From the cell containing the given text, extract its center point as [x, y] coordinate. 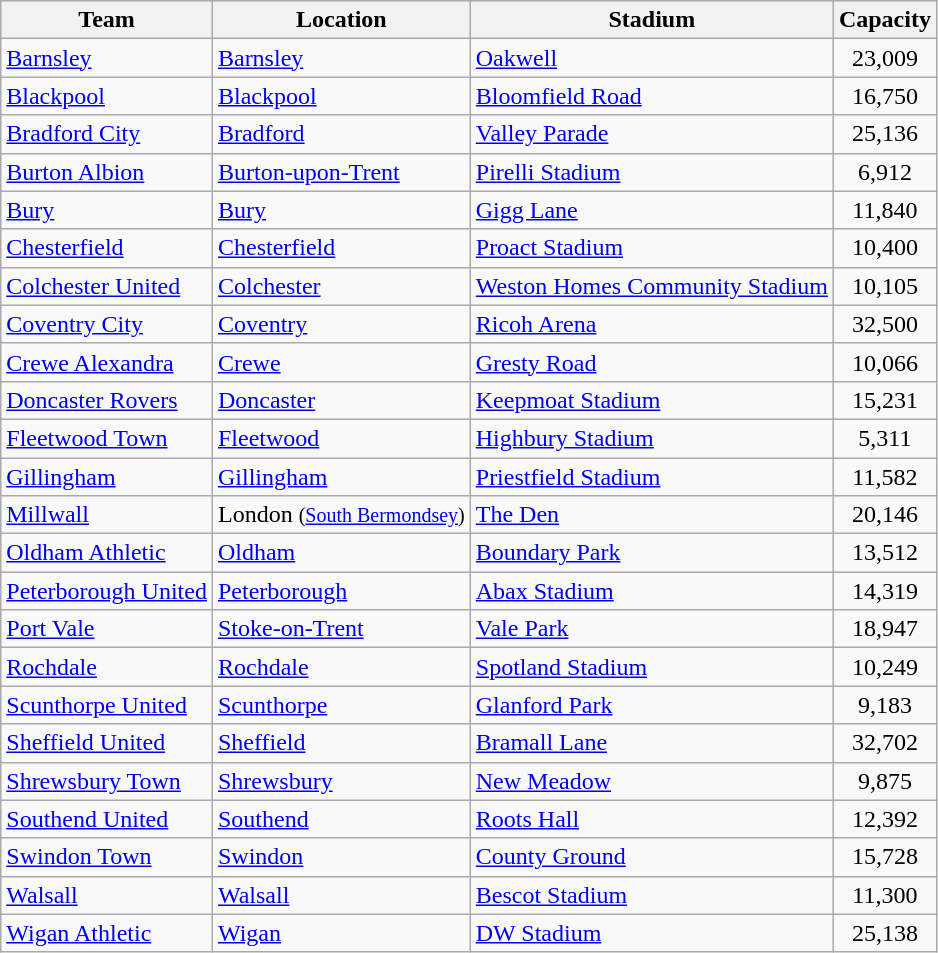
10,066 [884, 362]
Bloomfield Road [652, 96]
Abax Stadium [652, 591]
9,183 [884, 705]
Crewe Alexandra [107, 362]
12,392 [884, 819]
14,319 [884, 591]
Burton-upon-Trent [341, 172]
10,249 [884, 667]
Gigg Lane [652, 210]
Coventry [341, 324]
Doncaster [341, 400]
15,728 [884, 857]
Bramall Lane [652, 743]
25,138 [884, 933]
32,702 [884, 743]
Stoke-on-Trent [341, 629]
18,947 [884, 629]
DW Stadium [652, 933]
Wigan Athletic [107, 933]
13,512 [884, 553]
Keepmoat Stadium [652, 400]
Fleetwood Town [107, 438]
Colchester United [107, 286]
Bradford City [107, 134]
Glanford Park [652, 705]
20,146 [884, 515]
Boundary Park [652, 553]
Crewe [341, 362]
Location [341, 20]
Southend [341, 819]
11,582 [884, 477]
New Meadow [652, 781]
Capacity [884, 20]
Oldham [341, 553]
15,231 [884, 400]
Roots Hall [652, 819]
10,400 [884, 248]
Weston Homes Community Stadium [652, 286]
Proact Stadium [652, 248]
Highbury Stadium [652, 438]
16,750 [884, 96]
11,840 [884, 210]
Doncaster Rovers [107, 400]
Shrewsbury Town [107, 781]
Oldham Athletic [107, 553]
10,105 [884, 286]
Scunthorpe [341, 705]
Bradford [341, 134]
Millwall [107, 515]
Shrewsbury [341, 781]
Priestfield Stadium [652, 477]
Sheffield [341, 743]
6,912 [884, 172]
23,009 [884, 58]
Peterborough United [107, 591]
Colchester [341, 286]
Team [107, 20]
Burton Albion [107, 172]
Ricoh Arena [652, 324]
Oakwell [652, 58]
5,311 [884, 438]
London (South Bermondsey) [341, 515]
Swindon [341, 857]
25,136 [884, 134]
Pirelli Stadium [652, 172]
Spotland Stadium [652, 667]
Southend United [107, 819]
Vale Park [652, 629]
Swindon Town [107, 857]
Bescot Stadium [652, 895]
Valley Parade [652, 134]
Fleetwood [341, 438]
The Den [652, 515]
Coventry City [107, 324]
9,875 [884, 781]
Scunthorpe United [107, 705]
County Ground [652, 857]
Gresty Road [652, 362]
Wigan [341, 933]
Peterborough [341, 591]
Sheffield United [107, 743]
32,500 [884, 324]
Stadium [652, 20]
11,300 [884, 895]
Port Vale [107, 629]
